Identify which cell holds the provided text, then report its (x, y) central coordinate. 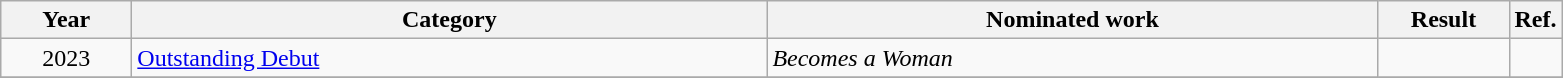
Result (1444, 20)
Category (450, 20)
Becomes a Woman (1072, 58)
Ref. (1536, 20)
Outstanding Debut (450, 58)
2023 (66, 58)
Year (66, 20)
Nominated work (1072, 20)
